Determine the (X, Y) coordinate at the center of the cell enclosing the given text.  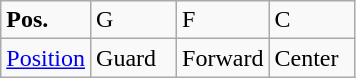
F (223, 20)
Forward (223, 58)
Position (46, 58)
Center (312, 58)
G (134, 20)
Guard (134, 58)
C (312, 20)
Pos. (46, 20)
